Output the [X, Y] coordinate of the center of the cell containing the given text.  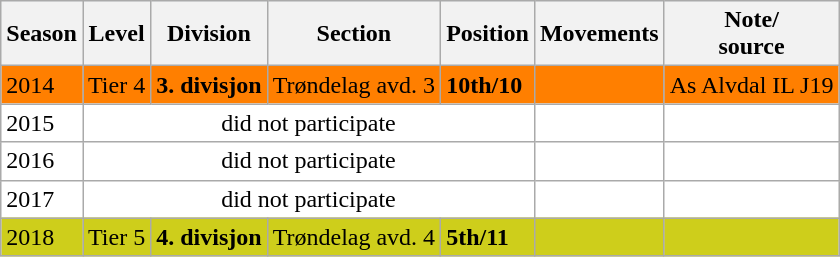
2018 [42, 237]
2016 [42, 161]
Level [116, 34]
10th/10 [488, 85]
Tier 5 [116, 237]
3. divisjon [209, 85]
Trøndelag avd. 4 [354, 237]
Note/source [752, 34]
Position [488, 34]
2015 [42, 123]
5th/11 [488, 237]
4. divisjon [209, 237]
2014 [42, 85]
Season [42, 34]
Trøndelag avd. 3 [354, 85]
Section [354, 34]
Movements [599, 34]
As Alvdal IL J19 [752, 85]
Division [209, 34]
Tier 4 [116, 85]
2017 [42, 199]
